Provide the [x, y] coordinate of the cell's center where the given text is located.  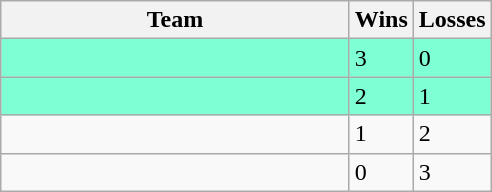
Losses [452, 20]
Wins [381, 20]
Team [176, 20]
